Detect which cell encompasses the target text, then output its [x, y] center coordinate. 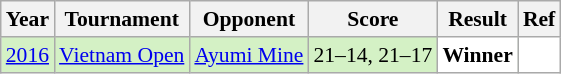
Vietnam Open [122, 55]
2016 [28, 55]
Year [28, 19]
Tournament [122, 19]
Result [478, 19]
Ref [539, 19]
Winner [478, 55]
Score [372, 19]
21–14, 21–17 [372, 55]
Ayumi Mine [248, 55]
Opponent [248, 19]
